For the text-containing cell, return its midpoint in [x, y] coordinate format. 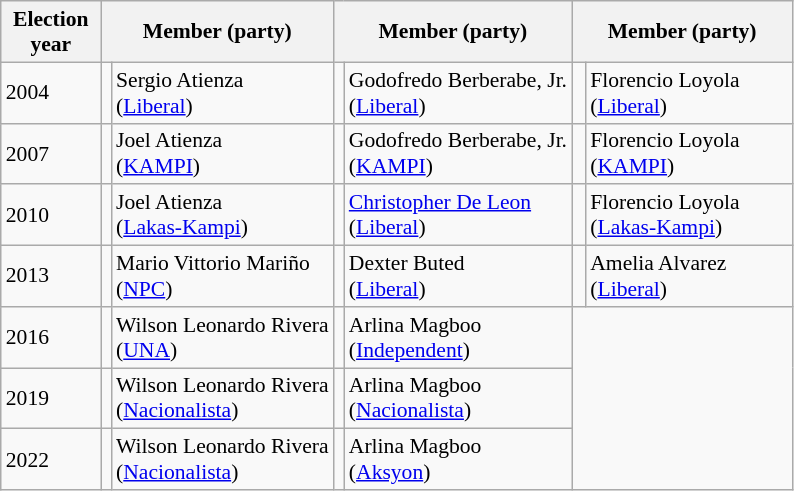
Amelia Alvarez(Liberal) [688, 276]
Wilson Leonardo Rivera(UNA) [222, 338]
Arlina Magboo(Nacionalista) [458, 398]
Godofredo Berberabe, Jr.(Liberal) [458, 92]
2016 [51, 338]
Dexter Buted(Liberal) [458, 276]
Arlina Magboo(Independent) [458, 338]
2010 [51, 216]
2004 [51, 92]
Florencio Loyola(Lakas-Kampi) [688, 216]
Florencio Loyola(KAMPI) [688, 154]
Joel Atienza(KAMPI) [222, 154]
Christopher De Leon(Liberal) [458, 216]
2019 [51, 398]
Florencio Loyola(Liberal) [688, 92]
Arlina Magboo(Aksyon) [458, 460]
2022 [51, 460]
Joel Atienza(Lakas-Kampi) [222, 216]
2007 [51, 154]
Sergio Atienza(Liberal) [222, 92]
Godofredo Berberabe, Jr.(KAMPI) [458, 154]
Electionyear [51, 32]
Mario Vittorio Mariño(NPC) [222, 276]
2013 [51, 276]
